Pinpoint the cell where the given text exists, returning its [x, y] midpoint coordinate. 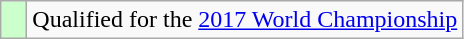
Qualified for the 2017 World Championship [245, 20]
